Pinpoint the cell where the given text exists, returning its (x, y) midpoint coordinate. 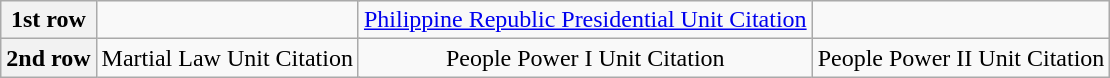
People Power II Unit Citation (961, 58)
2nd row (48, 58)
People Power I Unit Citation (585, 58)
Martial Law Unit Citation (227, 58)
1st row (48, 20)
Philippine Republic Presidential Unit Citation (585, 20)
